Scan for the cell matching the given text and deliver its (x, y) coordinate at center. 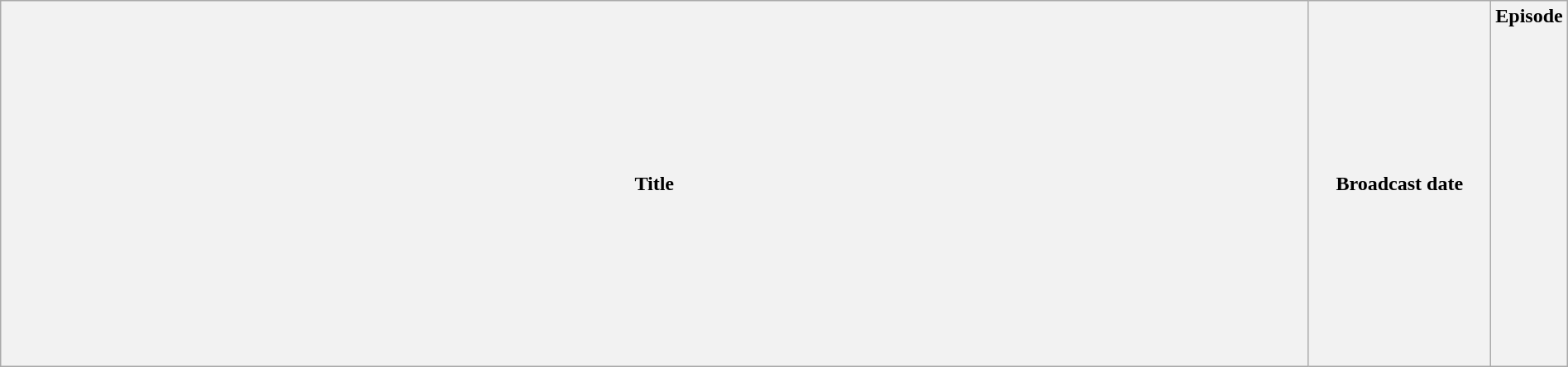
Episode (1529, 183)
Title (655, 183)
Broadcast date (1399, 183)
